Return the [x, y] coordinate for the center point of the cell that contains the specified text.  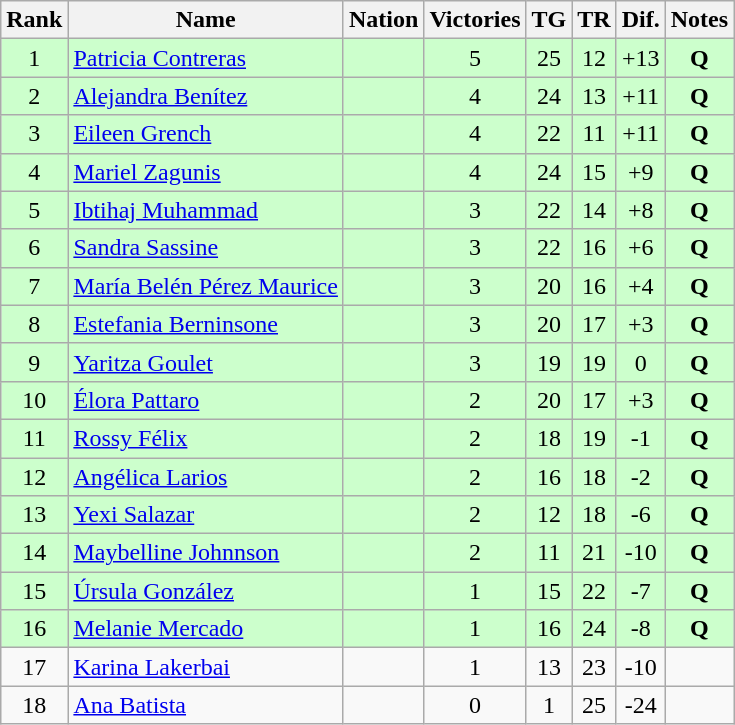
Eileen Grench [206, 134]
7 [34, 286]
Rossy Félix [206, 438]
Name [206, 20]
-7 [640, 591]
Ana Batista [206, 705]
9 [34, 362]
Melanie Mercado [206, 629]
María Belén Pérez Maurice [206, 286]
8 [34, 324]
+9 [640, 172]
Úrsula González [206, 591]
Sandra Sassine [206, 248]
6 [34, 248]
Ibtihaj Muhammad [206, 210]
-8 [640, 629]
Nation [383, 20]
Estefania Berninsone [206, 324]
Angélica Larios [206, 477]
10 [34, 400]
+4 [640, 286]
Dif. [640, 20]
Maybelline Johnnson [206, 553]
Mariel Zagunis [206, 172]
+13 [640, 58]
-1 [640, 438]
Yexi Salazar [206, 515]
+6 [640, 248]
Yaritza Goulet [206, 362]
-2 [640, 477]
+8 [640, 210]
Alejandra Benítez [206, 96]
21 [594, 553]
23 [594, 667]
-24 [640, 705]
Rank [34, 20]
TR [594, 20]
Notes [699, 20]
Élora Pattaro [206, 400]
TG [549, 20]
Karina Lakerbai [206, 667]
-6 [640, 515]
Patricia Contreras [206, 58]
Victories [475, 20]
